From the cell containing the given text, extract its center point as [X, Y] coordinate. 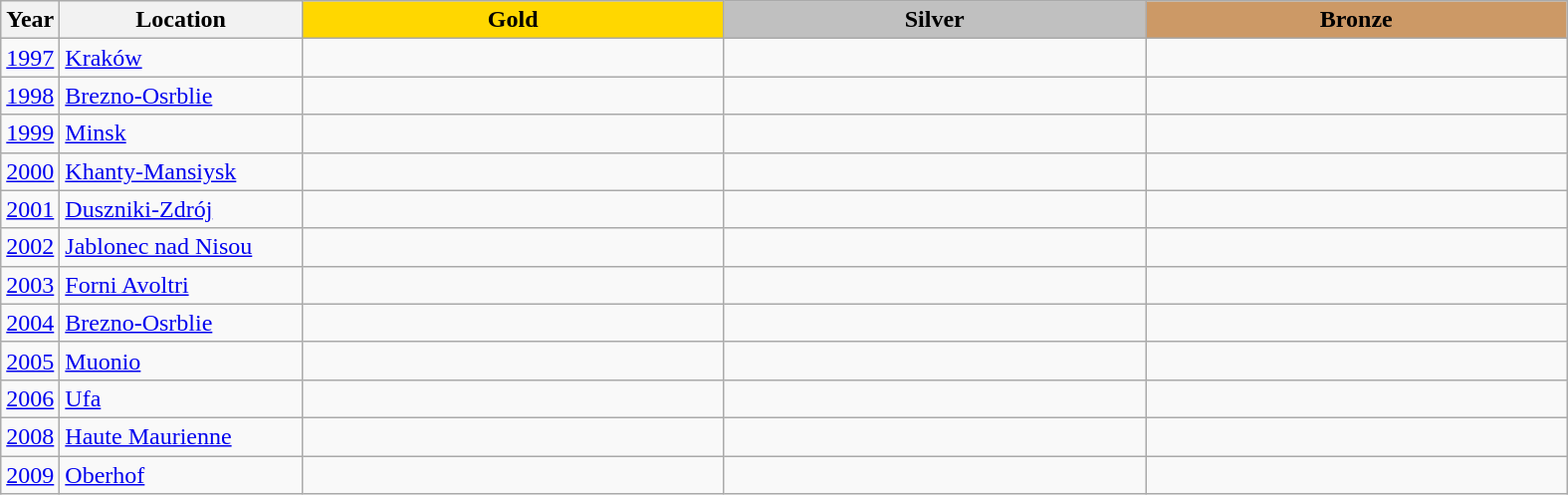
2008 [30, 436]
2009 [30, 475]
1999 [30, 133]
1997 [30, 58]
Silver [935, 20]
Haute Maurienne [181, 436]
Oberhof [181, 475]
Khanty-Mansiysk [181, 171]
Kraków [181, 58]
Bronze [1356, 20]
1998 [30, 96]
2005 [30, 361]
Minsk [181, 133]
Duszniki-Zdrój [181, 209]
Gold [513, 20]
2001 [30, 209]
Year [30, 20]
2003 [30, 285]
2002 [30, 247]
2004 [30, 323]
2000 [30, 171]
2006 [30, 398]
Ufa [181, 398]
Jablonec nad Nisou [181, 247]
Location [181, 20]
Muonio [181, 361]
Forni Avoltri [181, 285]
